Determine the [x, y] coordinate at the center of the cell enclosing the given text.  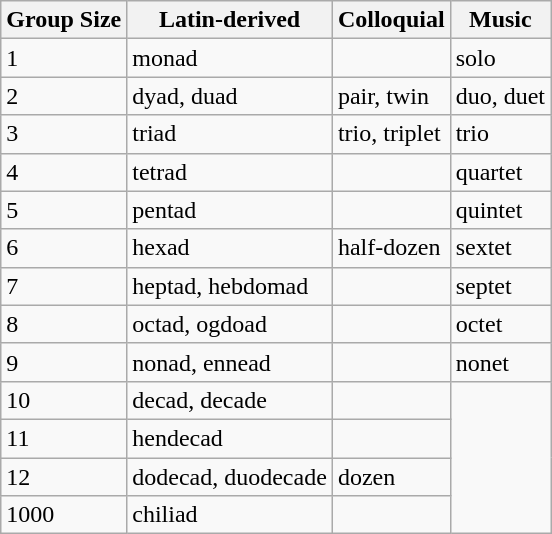
octad, ogdoad [230, 324]
1 [64, 58]
tetrad [230, 172]
2 [64, 96]
decad, decade [230, 400]
quartet [500, 172]
10 [64, 400]
octet [500, 324]
trio [500, 134]
triad [230, 134]
Latin-derived [230, 20]
7 [64, 286]
5 [64, 210]
Group Size [64, 20]
septet [500, 286]
sextet [500, 248]
duo, duet [500, 96]
nonad, ennead [230, 362]
9 [64, 362]
chiliad [230, 515]
hexad [230, 248]
monad [230, 58]
quintet [500, 210]
3 [64, 134]
6 [64, 248]
dyad, duad [230, 96]
half-dozen [391, 248]
8 [64, 324]
hendecad [230, 438]
1000 [64, 515]
pentad [230, 210]
4 [64, 172]
dodecad, duodecade [230, 477]
trio, triplet [391, 134]
dozen [391, 477]
nonet [500, 362]
12 [64, 477]
heptad, hebdomad [230, 286]
solo [500, 58]
11 [64, 438]
Colloquial [391, 20]
pair, twin [391, 96]
Music [500, 20]
